Return [X, Y] of the center of cell containing provided text 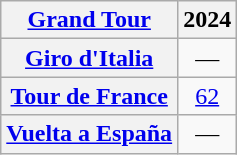
Tour de France [90, 96]
Grand Tour [90, 20]
62 [208, 96]
Giro d'Italia [90, 58]
2024 [208, 20]
Vuelta a España [90, 134]
